Locate the cell with the specified text and output its [x, y] center coordinate. 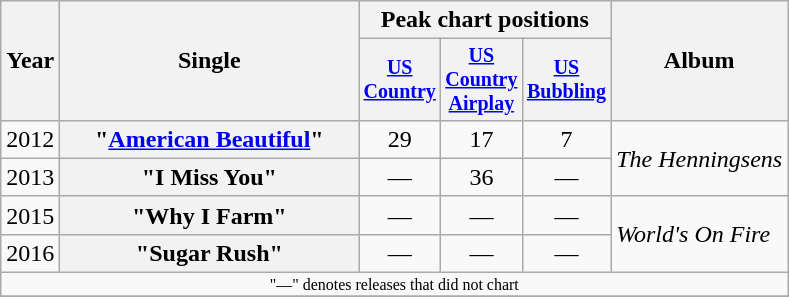
"Why I Farm" [210, 215]
"I Miss You" [210, 177]
2013 [30, 177]
2015 [30, 215]
World's On Fire [700, 234]
US Country [400, 80]
2012 [30, 139]
Album [700, 61]
The Henningsens [700, 158]
US Country Airplay [482, 80]
7 [566, 139]
36 [482, 177]
2016 [30, 253]
"American Beautiful" [210, 139]
Single [210, 61]
US Bubbling [566, 80]
"—" denotes releases that did not chart [394, 285]
29 [400, 139]
17 [482, 139]
Year [30, 61]
"Sugar Rush" [210, 253]
Peak chart positions [485, 20]
